Output the [X, Y] coordinate of the center of the cell containing the given text.  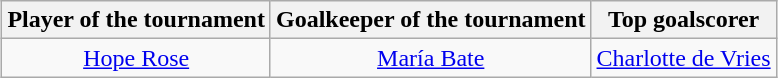
Goalkeeper of the tournament [430, 20]
María Bate [430, 58]
Top goalscorer [684, 20]
Hope Rose [136, 58]
Player of the tournament [136, 20]
Charlotte de Vries [684, 58]
